Output the (X, Y) coordinate of the center of the cell containing the given text.  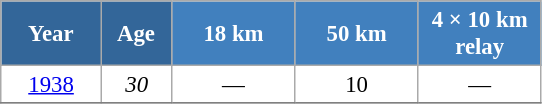
Year (52, 34)
10 (356, 85)
4 × 10 km relay (480, 34)
30 (136, 85)
1938 (52, 85)
50 km (356, 34)
Age (136, 34)
18 km (234, 34)
